Find where the given text appears and provide that cell's center as (X, Y) coordinate. 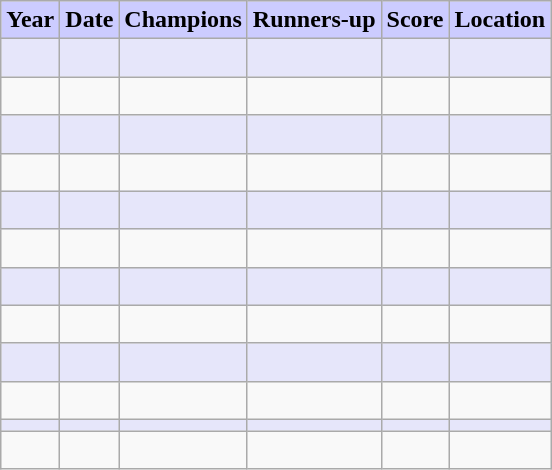
Location (500, 20)
Year (30, 20)
Score (415, 20)
Runners-up (314, 20)
Champions (183, 20)
Date (90, 20)
